Find where the given text appears and provide that cell's center as [x, y] coordinate. 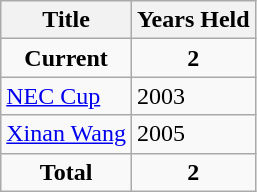
Title [66, 20]
Current [66, 58]
Total [66, 172]
2005 [193, 134]
Xinan Wang [66, 134]
2003 [193, 96]
NEC Cup [66, 96]
Years Held [193, 20]
